Identify which cell holds the provided text, then report its (x, y) central coordinate. 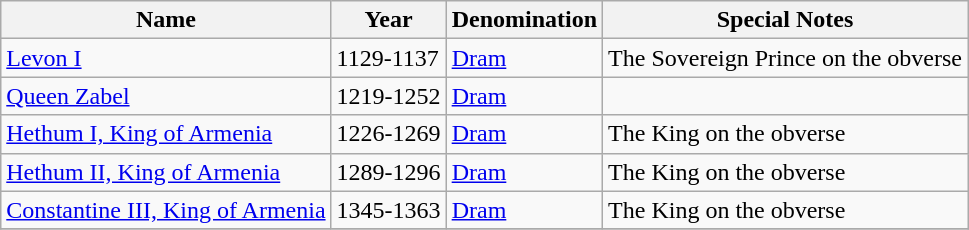
Queen Zabel (166, 96)
1226-1269 (388, 134)
Constantine III, King of Armenia (166, 210)
Special Notes (786, 20)
1345-1363 (388, 210)
Year (388, 20)
Name (166, 20)
The Sovereign Prince on the obverse (786, 58)
Denomination (524, 20)
Hethum II, King of Armenia (166, 172)
Levon I (166, 58)
Hethum I, King of Armenia (166, 134)
1219-1252 (388, 96)
1129-1137 (388, 58)
1289-1296 (388, 172)
